From the cell containing the given text, extract its center point as (x, y) coordinate. 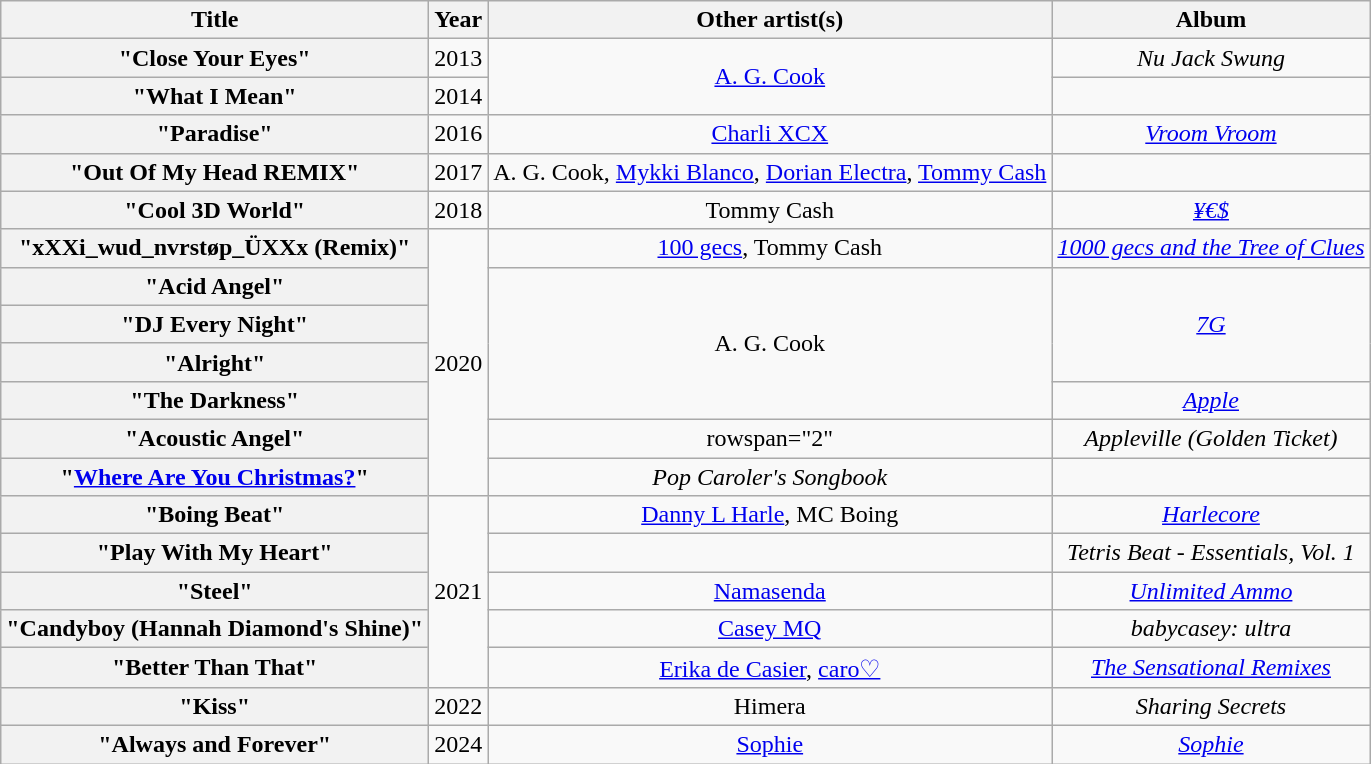
"What I Mean" (215, 96)
2024 (458, 744)
Sharing Secrets (1211, 706)
"Close Your Eyes" (215, 58)
"Steel" (215, 591)
"Paradise" (215, 134)
"Acid Angel" (215, 286)
Album (1211, 20)
100 gecs, Tommy Cash (770, 248)
"Acoustic Angel" (215, 438)
Appleville (Golden Ticket) (1211, 438)
2017 (458, 172)
Charli XCX (770, 134)
¥€$ (1211, 210)
"The Darkness" (215, 400)
"Boing Beat" (215, 515)
The Sensational Remixes (1211, 668)
Namasenda (770, 591)
rowspan="2" (770, 438)
"Play With My Heart" (215, 553)
Year (458, 20)
"DJ Every Night" (215, 324)
Danny L Harle, MC Boing (770, 515)
2020 (458, 362)
2013 (458, 58)
Himera (770, 706)
1000 gecs and the Tree of Clues (1211, 248)
2021 (458, 592)
7G (1211, 324)
Harlecore (1211, 515)
"Cool 3D World" (215, 210)
Title (215, 20)
Unlimited Ammo (1211, 591)
Casey MQ (770, 629)
2018 (458, 210)
A. G. Cook, Mykki Blanco, Dorian Electra, Tommy Cash (770, 172)
"Candyboy (Hannah Diamond's Shine)" (215, 629)
Apple (1211, 400)
Vroom Vroom (1211, 134)
Tetris Beat - Essentials, Vol. 1 (1211, 553)
2016 (458, 134)
"Better Than That" (215, 668)
"xXXi_wud_nvrstøp_ÜXXx (Remix)" (215, 248)
Nu Jack Swung (1211, 58)
"Out Of My Head REMIX" (215, 172)
Other artist(s) (770, 20)
"Where Are You Christmas?" (215, 477)
Erika de Casier, caro♡ (770, 668)
"Kiss" (215, 706)
"Always and Forever" (215, 744)
babycasey: ultra (1211, 629)
Tommy Cash (770, 210)
2014 (458, 96)
2022 (458, 706)
Pop Caroler's Songbook (770, 477)
"Alright" (215, 362)
